Detect which cell encompasses the target text, then output its [X, Y] center coordinate. 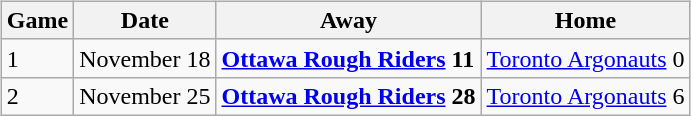
November 25 [145, 96]
Toronto Argonauts 0 [586, 58]
Ottawa Rough Riders 11 [348, 58]
Home [586, 20]
Away [348, 20]
November 18 [145, 58]
Date [145, 20]
Ottawa Rough Riders 28 [348, 96]
Game [37, 20]
1 [37, 58]
2 [37, 96]
Toronto Argonauts 6 [586, 96]
